From the cell containing the given text, extract its center point as (X, Y) coordinate. 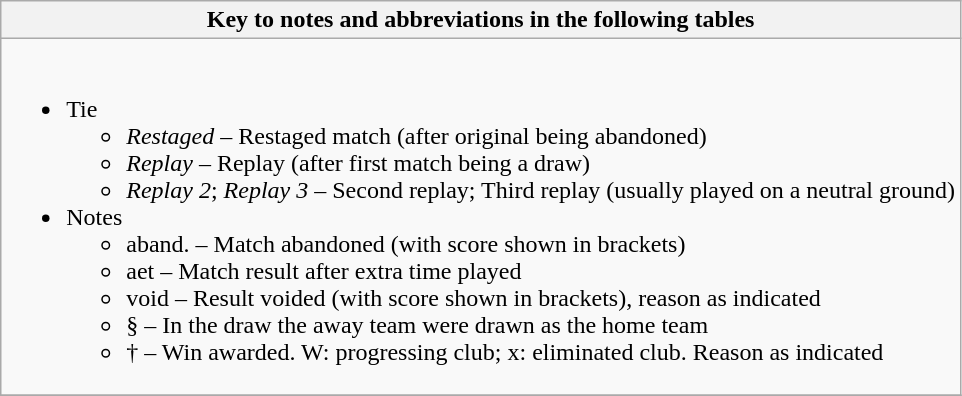
Key to notes and abbreviations in the following tables (481, 20)
